Find where the given text appears and provide that cell's center as (X, Y) coordinate. 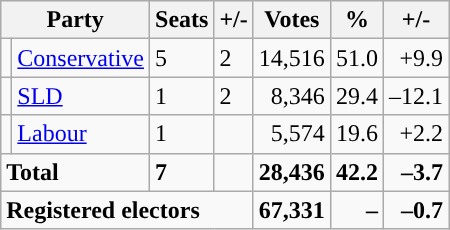
Conservative (81, 58)
29.4 (356, 96)
–0.7 (416, 210)
42.2 (356, 172)
–3.7 (416, 172)
Votes (292, 20)
28,436 (292, 172)
14,516 (292, 58)
Labour (81, 134)
% (356, 20)
5 (182, 58)
–12.1 (416, 96)
51.0 (356, 58)
Total (76, 172)
Seats (182, 20)
Party (76, 20)
+2.2 (416, 134)
– (356, 210)
67,331 (292, 210)
SLD (81, 96)
19.6 (356, 134)
5,574 (292, 134)
8,346 (292, 96)
Registered electors (128, 210)
7 (182, 172)
+9.9 (416, 58)
